Search for the cell housing the specified text and yield its (X, Y) center coordinate. 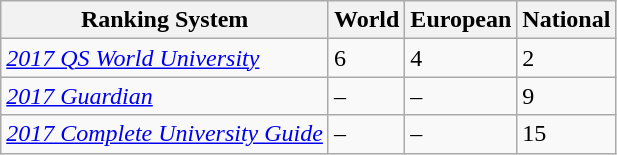
15 (566, 134)
9 (566, 96)
2017 Complete University Guide (165, 134)
4 (461, 58)
National (566, 20)
2 (566, 58)
2017 Guardian (165, 96)
Ranking System (165, 20)
6 (366, 58)
European (461, 20)
World (366, 20)
2017 QS World University (165, 58)
